Identify which cell holds the provided text, then report its [X, Y] central coordinate. 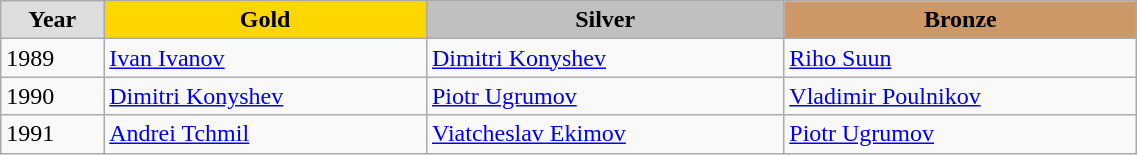
1989 [52, 58]
Riho Suun [960, 58]
1990 [52, 96]
Bronze [960, 20]
Ivan Ivanov [266, 58]
Silver [604, 20]
Vladimir Poulnikov [960, 96]
Gold [266, 20]
Viatcheslav Ekimov [604, 134]
1991 [52, 134]
Andrei Tchmil [266, 134]
Year [52, 20]
